Search for the cell housing the specified text and yield its (x, y) center coordinate. 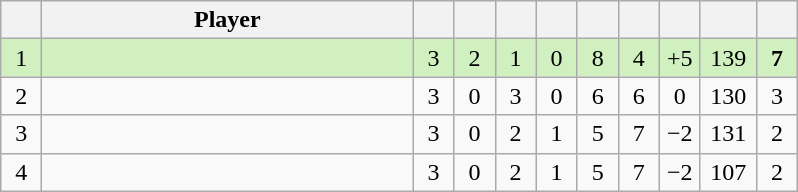
Player (228, 20)
8 (598, 58)
107 (728, 172)
131 (728, 134)
139 (728, 58)
130 (728, 96)
+5 (680, 58)
